Identify which cell holds the provided text, then report its [X, Y] central coordinate. 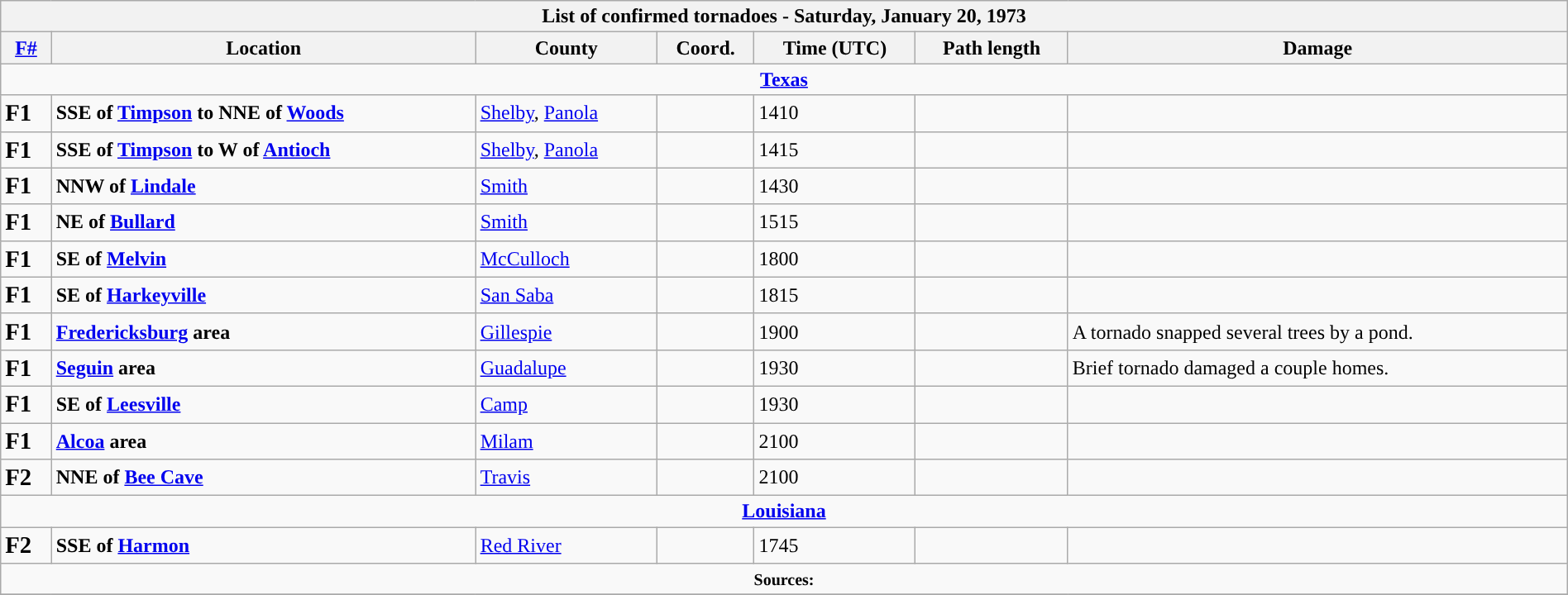
SE of Leesville [263, 404]
Time (UTC) [835, 48]
F# [26, 48]
NE of Bullard [263, 222]
Fredericksburg area [263, 331]
SE of Harkeyville [263, 295]
Path length [992, 48]
NNW of Lindale [263, 186]
1515 [835, 222]
List of confirmed tornadoes - Saturday, January 20, 1973 [784, 17]
Brief tornado damaged a couple homes. [1317, 368]
Guadalupe [566, 368]
1410 [835, 113]
Damage [1317, 48]
SSE of Timpson to NNE of Woods [263, 113]
Coord. [705, 48]
1815 [835, 295]
Seguin area [263, 368]
Camp [566, 404]
1745 [835, 545]
A tornado snapped several trees by a pond. [1317, 331]
County [566, 48]
Texas [784, 79]
Red River [566, 545]
McCulloch [566, 259]
NNE of Bee Cave [263, 478]
Sources: [784, 579]
Louisiana [784, 512]
1800 [835, 259]
SE of Melvin [263, 259]
SSE of Timpson to W of Antioch [263, 150]
Travis [566, 478]
1415 [835, 150]
Location [263, 48]
1430 [835, 186]
Milam [566, 441]
Alcoa area [263, 441]
Gillespie [566, 331]
SSE of Harmon [263, 545]
San Saba [566, 295]
1900 [835, 331]
